Provide the (x, y) coordinate of the cell's center where the given text is located.  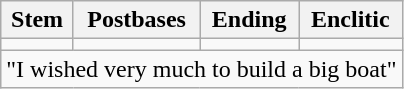
Postbases (136, 20)
"I wished very much to build a big boat" (202, 69)
Ending (250, 20)
Stem (38, 20)
Enclitic (350, 20)
